Capture the cell that displays the provided text and extract its (x, y) central coordinate. 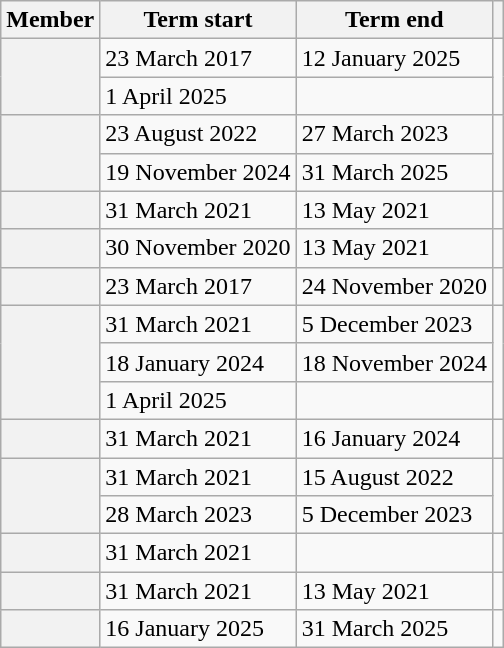
Term end (394, 20)
16 January 2025 (198, 629)
18 November 2024 (394, 362)
28 March 2023 (198, 515)
23 August 2022 (198, 134)
15 August 2022 (394, 477)
24 November 2020 (394, 286)
18 January 2024 (198, 362)
Term start (198, 20)
30 November 2020 (198, 248)
16 January 2024 (394, 438)
19 November 2024 (198, 172)
12 January 2025 (394, 58)
27 March 2023 (394, 134)
Member (50, 20)
